From the cell containing the given text, extract its center point as [x, y] coordinate. 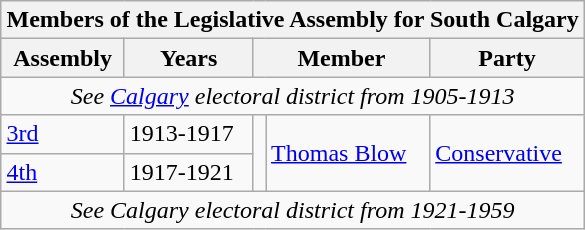
1913-1917 [188, 134]
Member [342, 58]
Conservative [507, 153]
4th [62, 172]
Assembly [62, 58]
Members of the Legislative Assembly for South Calgary [292, 20]
Thomas Blow [348, 153]
See Calgary electoral district from 1921-1959 [292, 210]
Years [188, 58]
1917-1921 [188, 172]
3rd [62, 134]
See Calgary electoral district from 1905-1913 [292, 96]
Party [507, 58]
